Output the [x, y] coordinate of the center of the cell containing the given text.  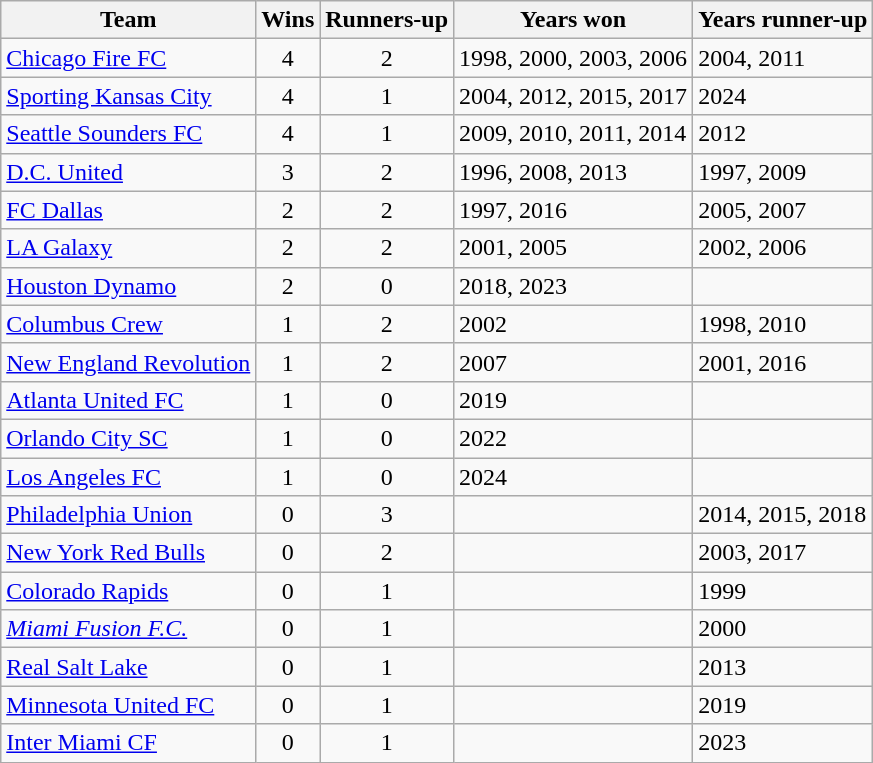
Years won [574, 20]
2022 [574, 438]
Wins [288, 20]
1998, 2010 [783, 324]
2009, 2010, 2011, 2014 [574, 134]
Real Salt Lake [128, 667]
Team [128, 20]
1996, 2008, 2013 [574, 172]
Sporting Kansas City [128, 96]
New York Red Bulls [128, 553]
Chicago Fire FC [128, 58]
FC Dallas [128, 210]
Atlanta United FC [128, 400]
2018, 2023 [574, 286]
1998, 2000, 2003, 2006 [574, 58]
2013 [783, 667]
Runners-up [387, 20]
Years runner-up [783, 20]
2002 [574, 324]
2003, 2017 [783, 553]
Columbus Crew [128, 324]
2007 [574, 362]
2014, 2015, 2018 [783, 515]
Los Angeles FC [128, 477]
2005, 2007 [783, 210]
2002, 2006 [783, 248]
2001, 2016 [783, 362]
Philadelphia Union [128, 515]
Colorado Rapids [128, 591]
New England Revolution [128, 362]
Inter Miami CF [128, 743]
2004, 2012, 2015, 2017 [574, 96]
Miami Fusion F.C. [128, 629]
1997, 2009 [783, 172]
1999 [783, 591]
2012 [783, 134]
Seattle Sounders FC [128, 134]
2023 [783, 743]
D.C. United [128, 172]
Minnesota United FC [128, 705]
Orlando City SC [128, 438]
2000 [783, 629]
1997, 2016 [574, 210]
2004, 2011 [783, 58]
LA Galaxy [128, 248]
2001, 2005 [574, 248]
Houston Dynamo [128, 286]
